Output the (x, y) coordinate of the center of the cell containing the given text.  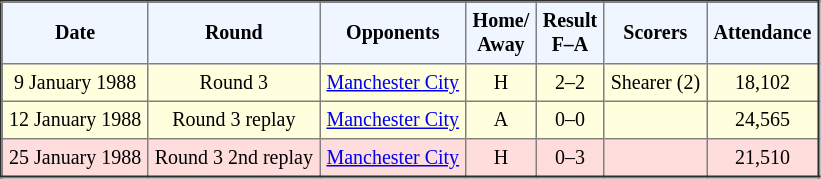
Round 3 (234, 83)
Attendance (763, 33)
Round (234, 33)
0–3 (570, 158)
25 January 1988 (75, 158)
Scorers (656, 33)
24,565 (763, 120)
Shearer (2) (656, 83)
Home/Away (501, 33)
Round 3 replay (234, 120)
Date (75, 33)
A (501, 120)
18,102 (763, 83)
ResultF–A (570, 33)
0–0 (570, 120)
9 January 1988 (75, 83)
21,510 (763, 158)
Round 3 2nd replay (234, 158)
Opponents (393, 33)
2–2 (570, 83)
12 January 1988 (75, 120)
